Search for the cell housing the specified text and yield its [x, y] center coordinate. 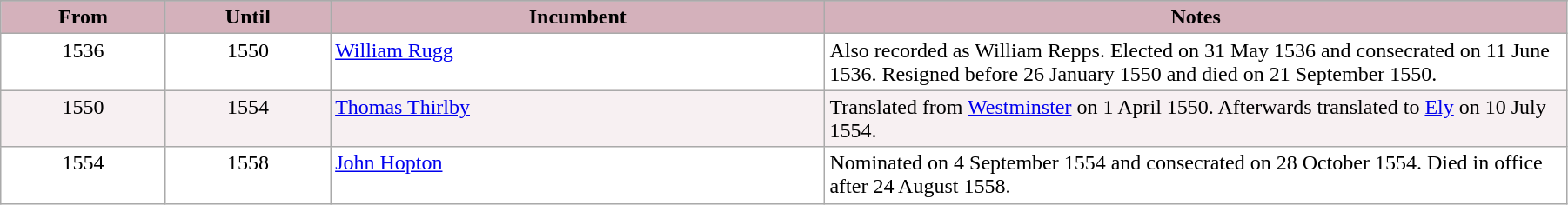
Translated from Westminster on 1 April 1550. Afterwards translated to Ely on 10 July 1554. [1196, 118]
1536 [84, 63]
Notes [1196, 17]
John Hopton [578, 175]
Nominated on 4 September 1554 and consecrated on 28 October 1554. Died in office after 24 August 1558. [1196, 175]
Incumbent [578, 17]
1558 [247, 175]
From [84, 17]
Thomas Thirlby [578, 118]
Until [247, 17]
William Rugg [578, 63]
